Locate the cell with the specified text and output its [x, y] center coordinate. 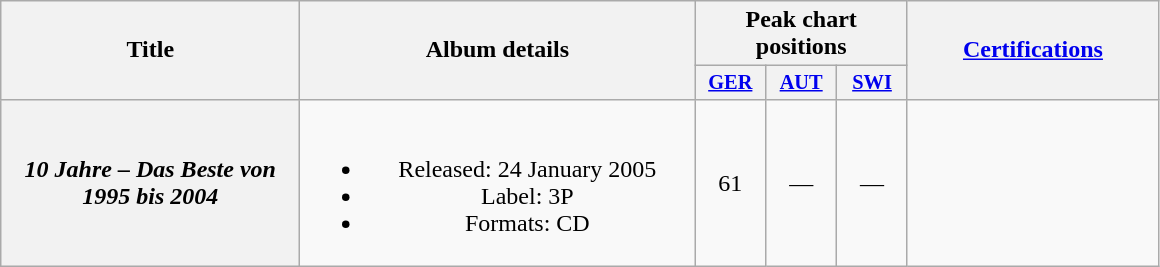
Album details [498, 50]
61 [730, 182]
SWI [872, 83]
Peak chart positions [802, 34]
10 Jahre – Das Beste von 1995 bis 2004 [150, 182]
Released: 24 January 2005Label: 3PFormats: CD [498, 182]
Title [150, 50]
GER [730, 83]
Certifications [1032, 50]
AUT [802, 83]
